Identify which cell holds the provided text, then report its [x, y] central coordinate. 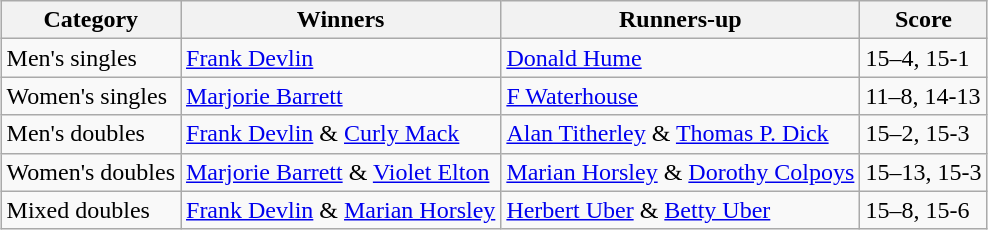
Runners-up [680, 20]
Women's singles [90, 96]
Men's singles [90, 58]
Winners [340, 20]
Frank Devlin & Curly Mack [340, 134]
Frank Devlin & Marian Horsley [340, 210]
Herbert Uber & Betty Uber [680, 210]
Men's doubles [90, 134]
Marjorie Barrett [340, 96]
F Waterhouse [680, 96]
15–2, 15-3 [924, 134]
Alan Titherley & Thomas P. Dick [680, 134]
Women's doubles [90, 172]
Category [90, 20]
Marjorie Barrett & Violet Elton [340, 172]
Mixed doubles [90, 210]
15–4, 15-1 [924, 58]
Marian Horsley & Dorothy Colpoys [680, 172]
Donald Hume [680, 58]
Score [924, 20]
15–8, 15-6 [924, 210]
15–13, 15-3 [924, 172]
11–8, 14-13 [924, 96]
Frank Devlin [340, 58]
